Locate the cell with the specified text and output its [x, y] center coordinate. 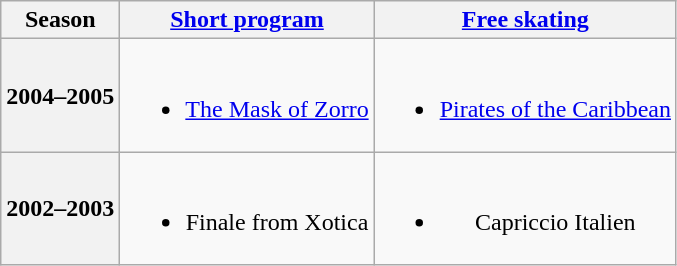
Free skating [525, 20]
Short program [247, 20]
Pirates of the Caribbean [525, 96]
Finale from Xotica [247, 208]
Capriccio Italien [525, 208]
Season [60, 20]
2004–2005 [60, 96]
The Mask of Zorro [247, 96]
2002–2003 [60, 208]
